Find where the given text appears and provide that cell's center as [x, y] coordinate. 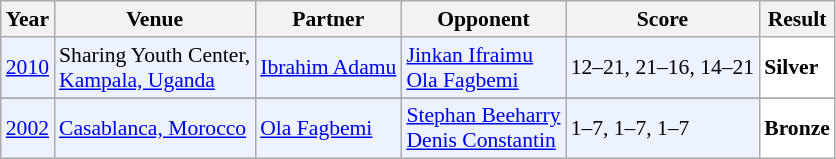
1–7, 1–7, 1–7 [663, 128]
Ibrahim Adamu [328, 68]
Silver [797, 68]
Ola Fagbemi [328, 128]
2002 [28, 128]
12–21, 21–16, 14–21 [663, 68]
Result [797, 19]
Bronze [797, 128]
2010 [28, 68]
Sharing Youth Center,Kampala, Uganda [154, 68]
Jinkan Ifraimu Ola Fagbemi [483, 68]
Score [663, 19]
Opponent [483, 19]
Partner [328, 19]
Casablanca, Morocco [154, 128]
Venue [154, 19]
Stephan Beeharry Denis Constantin [483, 128]
Year [28, 19]
